From the cell containing the given text, extract its center point as (x, y) coordinate. 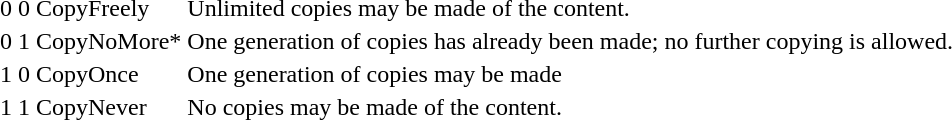
1 (24, 42)
0 (24, 74)
CopyOnce (108, 74)
CopyNoMore* (108, 42)
